For the text-containing cell, return its midpoint in (x, y) coordinate format. 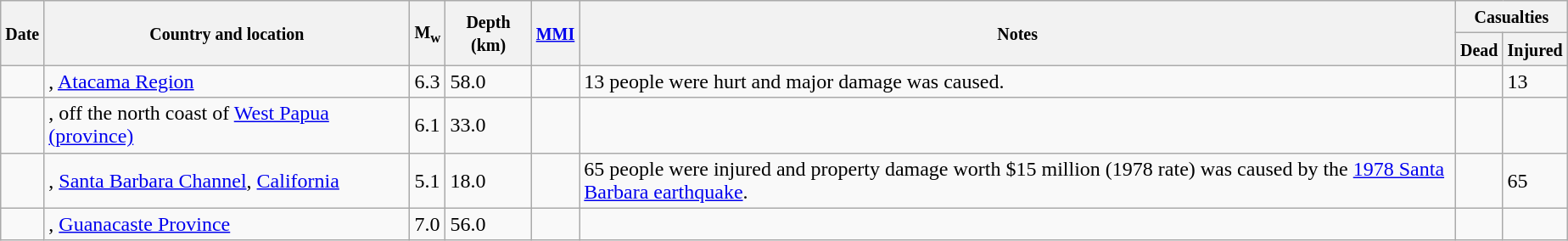
13 (1535, 81)
65 people were injured and property damage worth $15 million (1978 rate) was caused by the 1978 Santa Barbara earthquake. (1018, 180)
65 (1535, 180)
6.1 (428, 126)
, Atacama Region (227, 81)
MMI (555, 33)
7.0 (428, 224)
, Santa Barbara Channel, California (227, 180)
Date (22, 33)
58.0 (489, 81)
, Guanacaste Province (227, 224)
13 people were hurt and major damage was caused. (1018, 81)
Dead (1479, 49)
5.1 (428, 180)
Notes (1018, 33)
Depth (km) (489, 33)
Injured (1535, 49)
6.3 (428, 81)
, off the north coast of West Papua (province) (227, 126)
Casualties (1511, 17)
56.0 (489, 224)
Country and location (227, 33)
18.0 (489, 180)
Mw (428, 33)
33.0 (489, 126)
